Output the [X, Y] coordinate of the center of the cell containing the given text.  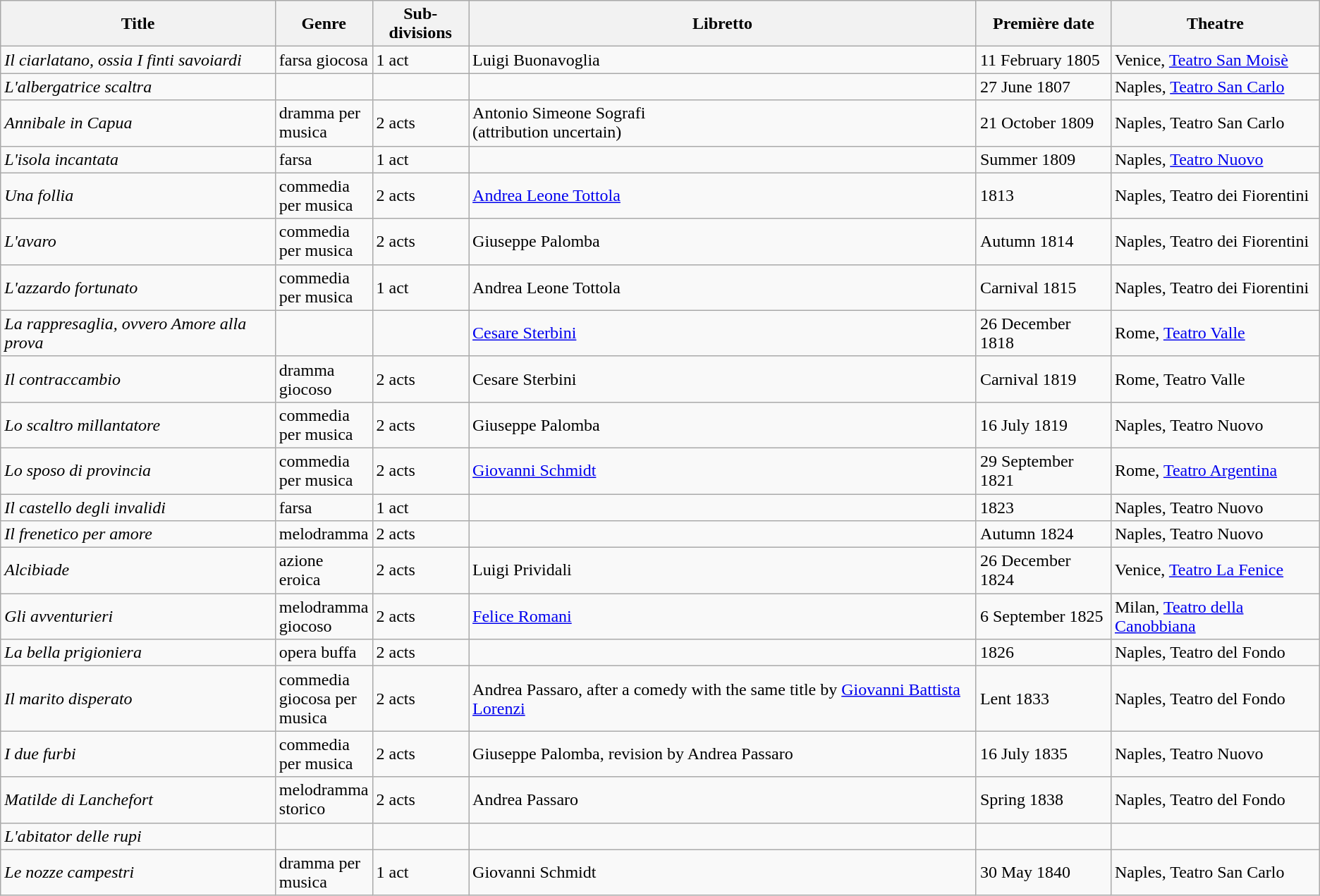
La rappresaglia, ovvero Amore alla prova [138, 333]
Sub­divisions [420, 24]
commedia giocosa per musica [324, 699]
Milan, Teatro della Canobbiana [1215, 616]
Lo scaltro millantatore [138, 424]
melodramma giocoso [324, 616]
16 July 1819 [1044, 424]
1826 [1044, 653]
21 October 1809 [1044, 123]
1813 [1044, 196]
Carnival 1815 [1044, 288]
Première date [1044, 24]
Autumn 1814 [1044, 241]
Autumn 1824 [1044, 534]
Matilde di Lanchefort [138, 799]
Luigi Prividali [723, 571]
Venice, Teatro La Fenice [1215, 571]
Alcibiade [138, 571]
Summer 1809 [1044, 159]
dramma giocoso [324, 379]
30 May 1840 [1044, 873]
Lo sposo di provincia [138, 471]
16 July 1835 [1044, 754]
Il marito disperato [138, 699]
melodramma [324, 534]
opera buffa [324, 653]
La bella prigioniera [138, 653]
L'abitator delle rupi [138, 836]
26 December 1824 [1044, 571]
Luigi Buonavoglia [723, 60]
Annibale in Capua [138, 123]
29 September 1821 [1044, 471]
Theatre [1215, 24]
26 December 1818 [1044, 333]
Il castello degli invalidi [138, 507]
27 June 1807 [1044, 87]
azione eroica [324, 571]
Le nozze campestri [138, 873]
Una follia [138, 196]
L'albergatrice scaltra [138, 87]
Il ciarlatano, ossia I finti savoiardi [138, 60]
1823 [1044, 507]
Genre [324, 24]
Spring 1838 [1044, 799]
Giuseppe Palomba, revision by Andrea Passaro [723, 754]
Venice, Teatro San Moisè [1215, 60]
Andrea Passaro, after a comedy with the same title by Giovanni Battista Lorenzi [723, 699]
L'azzardo fortunato [138, 288]
farsa giocosa [324, 60]
Title [138, 24]
L'isola incantata [138, 159]
Carnival 1819 [1044, 379]
Felice Romani [723, 616]
Lent 1833 [1044, 699]
Andrea Passaro [723, 799]
Il contraccambio [138, 379]
I due furbi [138, 754]
melodramma storico [324, 799]
Gli avventurieri [138, 616]
L'avaro [138, 241]
6 September 1825 [1044, 616]
Rome, Teatro Argentina [1215, 471]
Antonio Simeone Sografi(attribution uncertain) [723, 123]
Il frenetico per amore [138, 534]
11 February 1805 [1044, 60]
Libretto [723, 24]
